For the text-containing cell, return its midpoint in (X, Y) coordinate format. 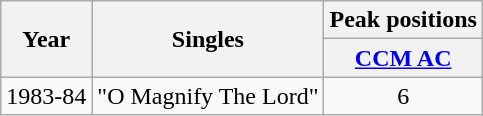
6 (403, 96)
Year (46, 39)
Singles (208, 39)
1983-84 (46, 96)
"O Magnify The Lord" (208, 96)
CCM AC (403, 58)
Peak positions (403, 20)
